Return the [X, Y] coordinate for the center point of the cell that contains the specified text.  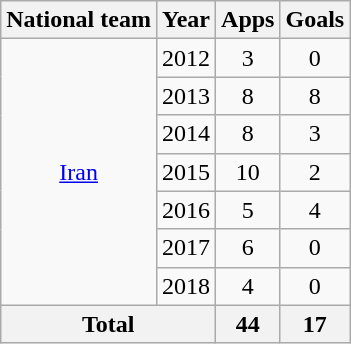
2012 [186, 58]
2014 [186, 134]
6 [248, 248]
Iran [79, 172]
2017 [186, 248]
17 [315, 324]
Goals [315, 20]
Year [186, 20]
44 [248, 324]
2016 [186, 210]
2 [315, 172]
5 [248, 210]
2013 [186, 96]
Total [108, 324]
2015 [186, 172]
Apps [248, 20]
2018 [186, 286]
10 [248, 172]
National team [79, 20]
